Determine the (x, y) coordinate at the center of the cell enclosing the given text.  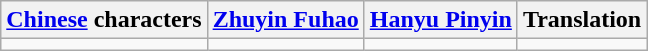
Translation (582, 20)
Chinese characters (104, 20)
Hanyu Pinyin (440, 20)
Zhuyin Fuhao (286, 20)
